Detect which cell encompasses the target text, then output its (x, y) center coordinate. 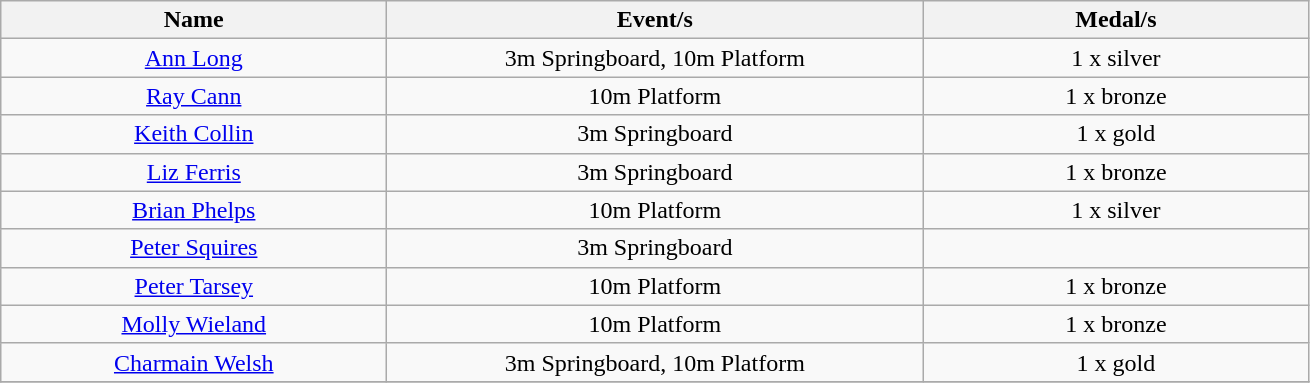
Medal/s (1116, 20)
Peter Tarsey (194, 286)
Molly Wieland (194, 324)
Keith Collin (194, 134)
Name (194, 20)
Event/s (655, 20)
Brian Phelps (194, 210)
Charmain Welsh (194, 362)
Liz Ferris (194, 172)
Ray Cann (194, 96)
Peter Squires (194, 248)
Ann Long (194, 58)
